From the cell containing the given text, extract its center point as [X, Y] coordinate. 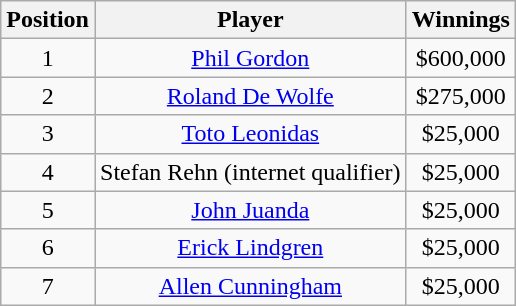
4 [48, 172]
Winnings [460, 20]
7 [48, 286]
2 [48, 96]
Stefan Rehn (internet qualifier) [250, 172]
Roland De Wolfe [250, 96]
$275,000 [460, 96]
John Juanda [250, 210]
Allen Cunningham [250, 286]
Toto Leonidas [250, 134]
$600,000 [460, 58]
3 [48, 134]
Erick Lindgren [250, 248]
5 [48, 210]
Player [250, 20]
Position [48, 20]
Phil Gordon [250, 58]
6 [48, 248]
1 [48, 58]
